Find where the given text appears and provide that cell's center as (x, y) coordinate. 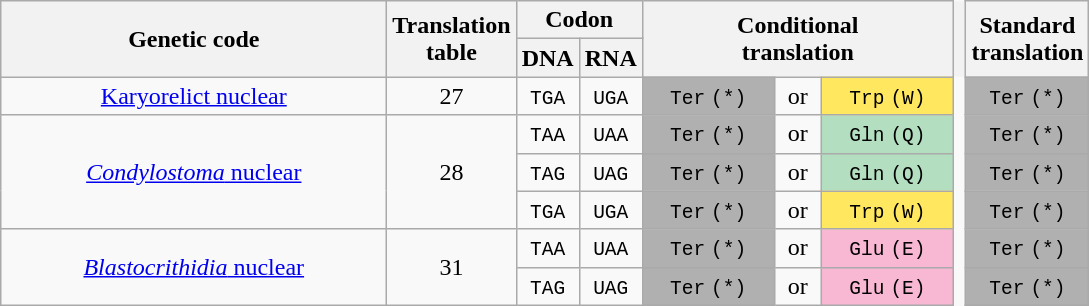
31 (452, 267)
RNA (610, 58)
Genetic code (194, 39)
Condylostoma nuclear (194, 172)
Translation table (452, 39)
DNA (548, 58)
Standard translation (1028, 39)
Codon (579, 20)
27 (452, 96)
Conditional translation (798, 39)
28 (452, 172)
Blastocrithidia nuclear (194, 267)
Karyorelict nuclear (194, 96)
